For the text-containing cell, return its midpoint in [X, Y] coordinate format. 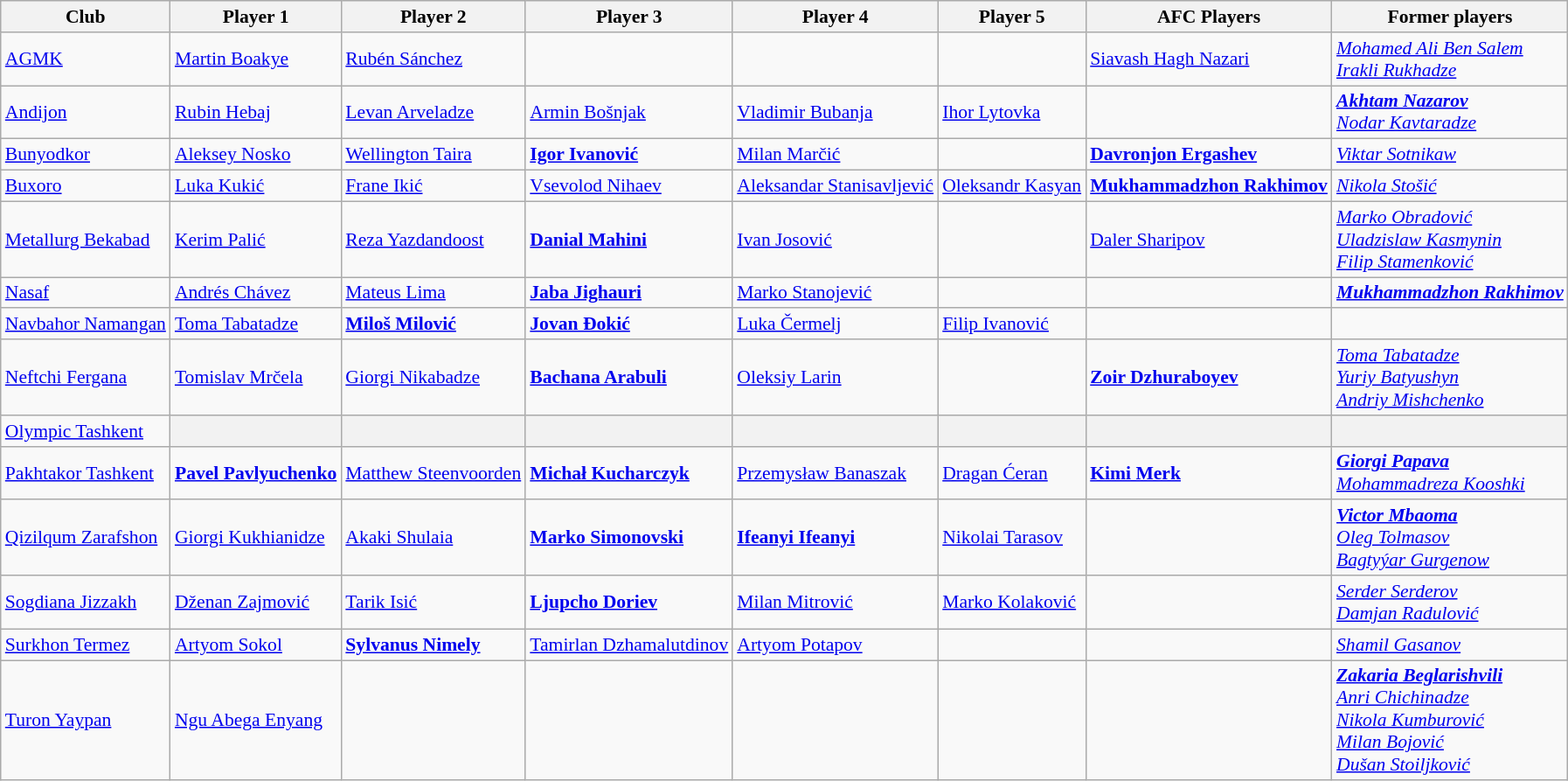
Pavel Pavlyuchenko [255, 472]
Miloš Milović [434, 324]
Zakaria Beglarishvili Anri Chichinadze Nikola Kumburović Milan Bojović Dušan Stoiljković [1450, 721]
Marko Simonovski [629, 539]
Qizilqum Zarafshon [86, 539]
Player 1 [255, 17]
Milan Marčić [836, 155]
Jaba Jighauri [629, 293]
Bachana Arabuli [629, 378]
Giorgi Papava Mohammadreza Kooshki [1450, 472]
Reza Yazdandoost [434, 240]
Sogdiana Jizzakh [86, 602]
Bunyodkor [86, 155]
Andrés Chávez [255, 293]
Toma Tabatadze Yuriy Batyushyn Andriy Mishchenko [1450, 378]
Levan Arveladze [434, 112]
AGMK [86, 59]
Dženan Zajmović [255, 602]
Giorgi Kukhianidze [255, 539]
Ihor Lytovka [1012, 112]
Aleksandar Stanisavljević [836, 186]
Player 4 [836, 17]
Ljupcho Doriev [629, 602]
Player 5 [1012, 17]
Michał Kucharczyk [629, 472]
Marko Obradović Uladzislaw Kasmynin Filip Stamenković [1450, 240]
Artyom Potapov [836, 645]
Former players [1450, 17]
Davronjon Ergashev [1209, 155]
Marko Stanojević [836, 293]
Martin Boakye [255, 59]
Oleksiy Larin [836, 378]
Artyom Sokol [255, 645]
Tamirlan Dzhamalutdinov [629, 645]
Kimi Merk [1209, 472]
Przemysław Banaszak [836, 472]
Neftchi Fergana [86, 378]
Player 3 [629, 17]
Marko Kolaković [1012, 602]
Akaki Shulaia [434, 539]
Dragan Ćeran [1012, 472]
Armin Bošnjak [629, 112]
Tarik Isić [434, 602]
Giorgi Nikabadze [434, 378]
Milan Mitrović [836, 602]
Aleksey Nosko [255, 155]
Akhtam Nazarov Nodar Kavtaradze [1450, 112]
Victor Mbaoma Oleg Tolmasov Bagtyýar Gurgenow [1450, 539]
Zoir Dzhuraboyev [1209, 378]
Player 2 [434, 17]
Jovan Đokić [629, 324]
Nikolai Tarasov [1012, 539]
Pakhtakor Tashkent [86, 472]
Vladimir Bubanja [836, 112]
Oleksandr Kasyan [1012, 186]
Luka Čermelj [836, 324]
AFC Players [1209, 17]
Daler Sharipov [1209, 240]
Filip Ivanović [1012, 324]
Ifeanyi Ifeanyi [836, 539]
Matthew Steenvoorden [434, 472]
Metallurg Bekabad [86, 240]
Wellington Taira [434, 155]
Mateus Lima [434, 293]
Mohamed Ali Ben Salem Irakli Rukhadze [1450, 59]
Luka Kukić [255, 186]
Tomislav Mrčela [255, 378]
Serder Serderov Damjan Radulović [1450, 602]
Kerim Palić [255, 240]
Club [86, 17]
Andijon [86, 112]
Navbahor Namangan [86, 324]
Danial Mahini [629, 240]
Rubin Hebaj [255, 112]
Nasaf [86, 293]
Rubén Sánchez [434, 59]
Shamil Gasanov [1450, 645]
Buxoro [86, 186]
Vsevolod Nihaev [629, 186]
Frane Ikić [434, 186]
Viktar Sotnikaw [1450, 155]
Turon Yaypan [86, 721]
Ivan Josović [836, 240]
Toma Tabatadze [255, 324]
Siavash Hagh Nazari [1209, 59]
Igor Ivanović [629, 155]
Sylvanus Nimely [434, 645]
Surkhon Termez [86, 645]
Ngu Abega Enyang [255, 721]
Olympic Tashkent [86, 431]
Nikola Stošić [1450, 186]
